Output the [X, Y] coordinate of the center of the cell containing the given text.  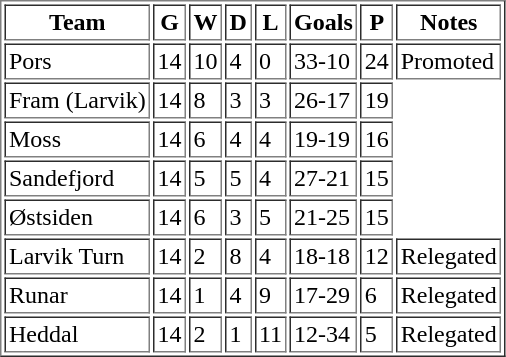
Østsiden [77, 218]
D [238, 22]
W [206, 22]
10 [206, 62]
27-21 [324, 178]
26-17 [324, 100]
Notes [448, 22]
19-19 [324, 140]
24 [376, 62]
Fram (Larvik) [77, 100]
9 [270, 296]
0 [270, 62]
G [170, 22]
L [270, 22]
Goals [324, 22]
21-25 [324, 218]
Pors [77, 62]
P [376, 22]
Heddal [77, 334]
17-29 [324, 296]
18-18 [324, 256]
Sandefjord [77, 178]
16 [376, 140]
Runar [77, 296]
Team [77, 22]
11 [270, 334]
Larvik Turn [77, 256]
33-10 [324, 62]
19 [376, 100]
12-34 [324, 334]
Moss [77, 140]
12 [376, 256]
Promoted [448, 62]
